For the text-containing cell, return its midpoint in (X, Y) coordinate format. 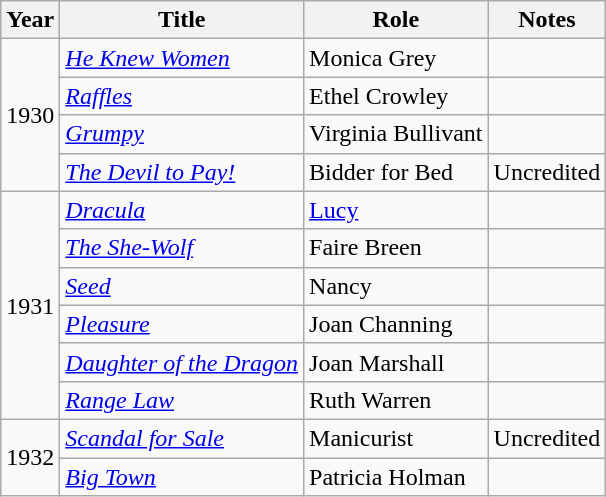
Dracula (182, 210)
The She-Wolf (182, 248)
Pleasure (182, 324)
Grumpy (182, 134)
Nancy (396, 286)
Manicurist (396, 438)
1931 (30, 305)
Raffles (182, 96)
Role (396, 20)
Big Town (182, 477)
Seed (182, 286)
Joan Marshall (396, 362)
Virginia Bullivant (396, 134)
Title (182, 20)
He Knew Women (182, 58)
Lucy (396, 210)
Notes (547, 20)
Bidder for Bed (396, 172)
Ethel Crowley (396, 96)
Faire Breen (396, 248)
Daughter of the Dragon (182, 362)
Joan Channing (396, 324)
Monica Grey (396, 58)
Scandal for Sale (182, 438)
1932 (30, 457)
Ruth Warren (396, 400)
Range Law (182, 400)
Patricia Holman (396, 477)
1930 (30, 115)
Year (30, 20)
The Devil to Pay! (182, 172)
